Provide the (x, y) coordinate of the cell's center where the given text is located.  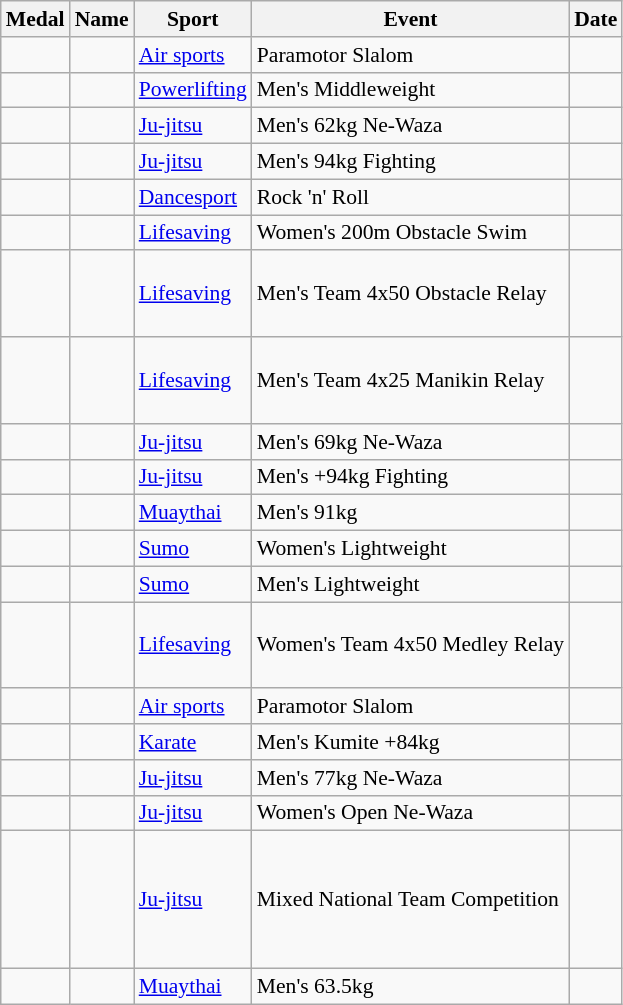
Medal (36, 19)
Women's 200m Obstacle Swim (410, 233)
Men's 63.5kg (410, 987)
Sport (193, 19)
Men's 77kg Ne-Waza (410, 778)
Mixed National Team Competition (410, 900)
Men's Kumite +84kg (410, 742)
Rock 'n' Roll (410, 197)
Powerlifting (193, 90)
Men's +94kg Fighting (410, 477)
Dancesport (193, 197)
Men's 94kg Fighting (410, 162)
Date (596, 19)
Women's Open Ne-Waza (410, 813)
Men's 69kg Ne-Waza (410, 442)
Men's Team 4x50 Obstacle Relay (410, 294)
Men's Team 4x25 Manikin Relay (410, 380)
Event (410, 19)
Women's Team 4x50 Medley Relay (410, 646)
Karate (193, 742)
Men's Lightweight (410, 584)
Men's Middleweight (410, 90)
Women's Lightweight (410, 549)
Men's 62kg Ne-Waza (410, 126)
Name (102, 19)
Men's 91kg (410, 513)
